Search for the cell housing the specified text and yield its [x, y] center coordinate. 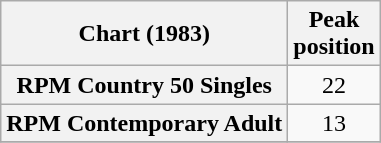
Chart (1983) [144, 34]
Peakposition [334, 34]
RPM Country 50 Singles [144, 85]
13 [334, 123]
22 [334, 85]
RPM Contemporary Adult [144, 123]
